Return the (x, y) coordinate for the center point of the cell that contains the specified text.  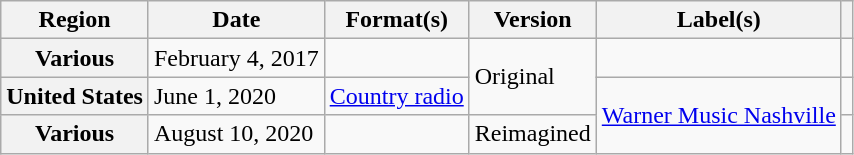
February 4, 2017 (236, 58)
Format(s) (396, 20)
August 10, 2020 (236, 134)
United States (75, 96)
Date (236, 20)
Version (532, 20)
June 1, 2020 (236, 96)
Original (532, 77)
Label(s) (718, 20)
Country radio (396, 96)
Region (75, 20)
Warner Music Nashville (718, 115)
Reimagined (532, 134)
